Return the (x, y) coordinate for the center point of the cell that contains the specified text.  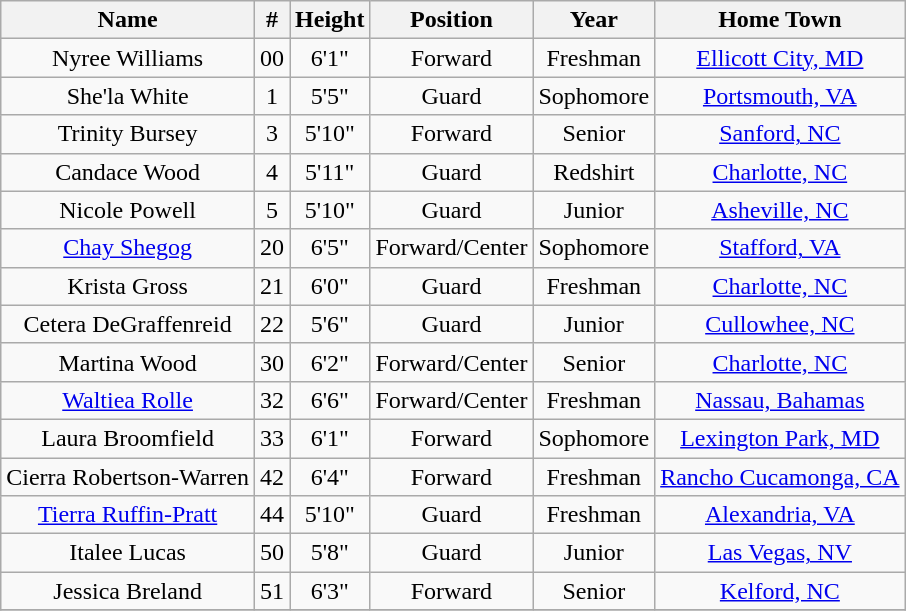
Jessica Breland (128, 591)
4 (272, 172)
Name (128, 20)
Italee Lucas (128, 553)
Ellicott City, MD (780, 58)
Kelford, NC (780, 591)
Stafford, VA (780, 248)
6'6" (330, 400)
Candace Wood (128, 172)
Martina Wood (128, 362)
33 (272, 438)
Height (330, 20)
5'6" (330, 324)
21 (272, 286)
1 (272, 96)
5'11" (330, 172)
6'4" (330, 477)
Nyree Williams (128, 58)
51 (272, 591)
Home Town (780, 20)
Lexington Park, MD (780, 438)
22 (272, 324)
32 (272, 400)
20 (272, 248)
Las Vegas, NV (780, 553)
Laura Broomfield (128, 438)
6'0" (330, 286)
Nicole Powell (128, 210)
Alexandria, VA (780, 515)
Year (594, 20)
3 (272, 134)
# (272, 20)
50 (272, 553)
Waltiea Rolle (128, 400)
6'3" (330, 591)
Redshirt (594, 172)
30 (272, 362)
Cetera DeGraffenreid (128, 324)
Krista Gross (128, 286)
6'5" (330, 248)
Nassau, Bahamas (780, 400)
5 (272, 210)
5'8" (330, 553)
Trinity Bursey (128, 134)
Portsmouth, VA (780, 96)
Sanford, NC (780, 134)
00 (272, 58)
Chay Shegog (128, 248)
Position (452, 20)
6'2" (330, 362)
Asheville, NC (780, 210)
She'la White (128, 96)
Cullowhee, NC (780, 324)
44 (272, 515)
Tierra Ruffin-Pratt (128, 515)
Rancho Cucamonga, CA (780, 477)
Cierra Robertson-Warren (128, 477)
42 (272, 477)
5'5" (330, 96)
